Detect which cell encompasses the target text, then output its (X, Y) center coordinate. 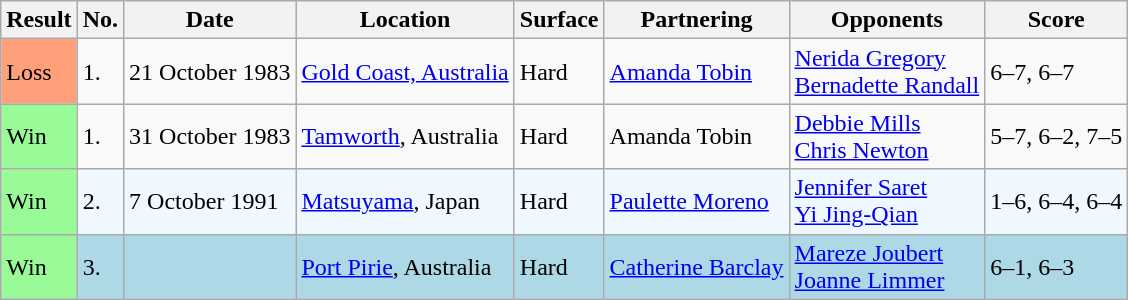
Nerida Gregory Bernadette Randall (887, 72)
Mareze Joubert Joanne Limmer (887, 266)
Gold Coast, Australia (405, 72)
Tamworth, Australia (405, 136)
Catherine Barclay (696, 266)
3. (100, 266)
Paulette Moreno (696, 202)
Score (1056, 20)
5–7, 6–2, 7–5 (1056, 136)
21 October 1983 (210, 72)
6–1, 6–3 (1056, 266)
31 October 1983 (210, 136)
Date (210, 20)
Partnering (696, 20)
Jennifer Saret Yi Jing-Qian (887, 202)
Location (405, 20)
Matsuyama, Japan (405, 202)
2. (100, 202)
6–7, 6–7 (1056, 72)
1–6, 6–4, 6–4 (1056, 202)
Loss (39, 72)
Opponents (887, 20)
Surface (559, 20)
Port Pirie, Australia (405, 266)
Debbie Mills Chris Newton (887, 136)
No. (100, 20)
Result (39, 20)
7 October 1991 (210, 202)
